Determine the (x, y) coordinate at the center of the cell enclosing the given text.  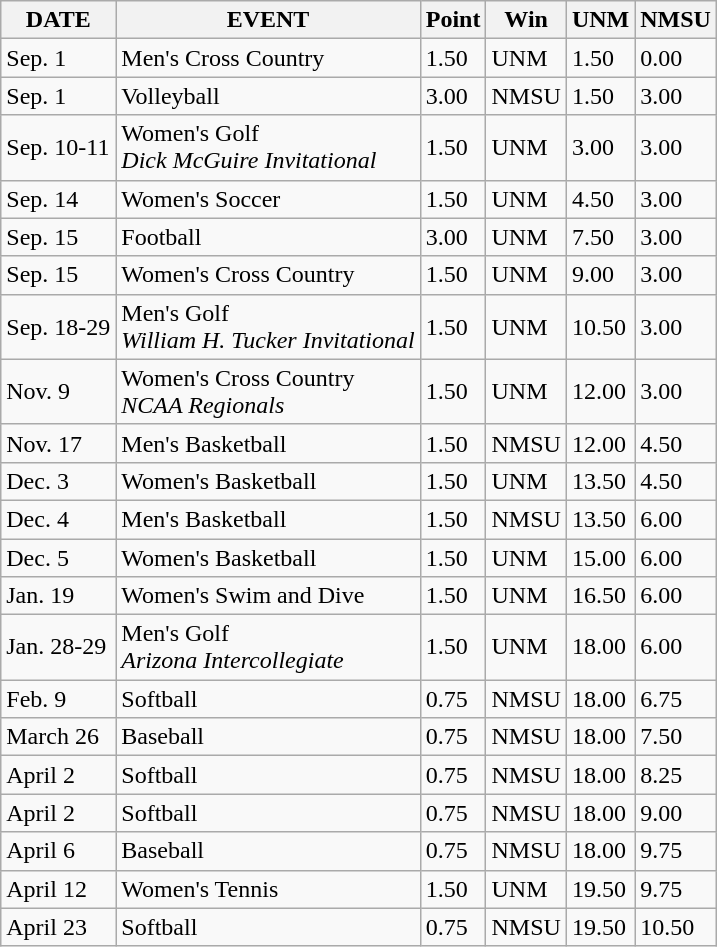
Jan. 19 (58, 596)
Nov. 9 (58, 392)
Women's Swim and Dive (268, 596)
April 6 (58, 851)
Women's Cross Country (268, 275)
Women's Cross CountryNCAA Regionals (268, 392)
Nov. 17 (58, 443)
Sep. 18-29 (58, 326)
April 12 (58, 889)
Dec. 5 (58, 557)
Men's Cross Country (268, 58)
Dec. 3 (58, 481)
DATE (58, 20)
Women's Tennis (268, 889)
15.00 (600, 557)
Women's GolfDick McGuire Invitational (268, 148)
Football (268, 237)
8.25 (676, 775)
6.75 (676, 699)
EVENT (268, 20)
Sep. 14 (58, 199)
Point (453, 20)
Sep. 10-11 (58, 148)
Women's Soccer (268, 199)
Men's GolfWilliam H. Tucker Invitational (268, 326)
16.50 (600, 596)
April 23 (58, 927)
Win (526, 20)
Feb. 9 (58, 699)
0.00 (676, 58)
Men's GolfArizona Intercollegiate (268, 648)
March 26 (58, 737)
Volleyball (268, 96)
Jan. 28-29 (58, 648)
Dec. 4 (58, 519)
